Detect which cell encompasses the target text, then output its (X, Y) center coordinate. 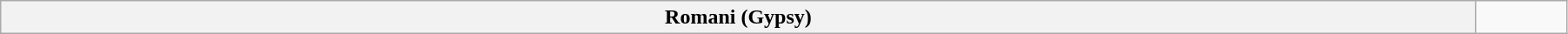
Romani (Gypsy) (738, 17)
